Extract the [x, y] coordinate from the center of the cell holding the provided text.  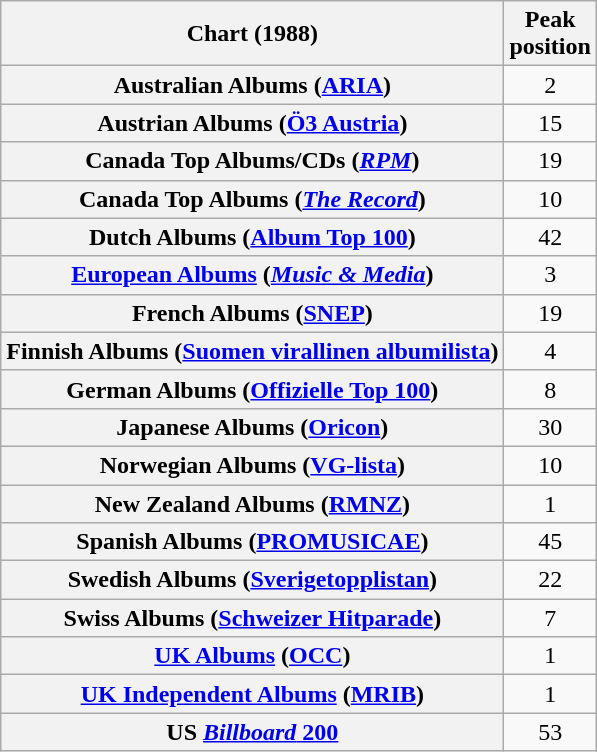
Swedish Albums (Sverigetopplistan) [252, 580]
UK Independent Albums (MRIB) [252, 694]
Canada Top Albums (The Record) [252, 199]
3 [550, 275]
European Albums (Music & Media) [252, 275]
French Albums (SNEP) [252, 313]
15 [550, 123]
New Zealand Albums (RMNZ) [252, 503]
Canada Top Albums/CDs (RPM) [252, 161]
Spanish Albums (PROMUSICAE) [252, 542]
Australian Albums (ARIA) [252, 85]
Austrian Albums (Ö3 Austria) [252, 123]
UK Albums (OCC) [252, 656]
45 [550, 542]
4 [550, 351]
Peakposition [550, 34]
53 [550, 732]
8 [550, 389]
Japanese Albums (Oricon) [252, 427]
7 [550, 618]
Finnish Albums (Suomen virallinen albumilista) [252, 351]
Dutch Albums (Album Top 100) [252, 237]
42 [550, 237]
Norwegian Albums (VG-lista) [252, 465]
German Albums (Offizielle Top 100) [252, 389]
22 [550, 580]
US Billboard 200 [252, 732]
Swiss Albums (Schweizer Hitparade) [252, 618]
30 [550, 427]
2 [550, 85]
Chart (1988) [252, 34]
